From the cell containing the given text, extract its center point as (X, Y) coordinate. 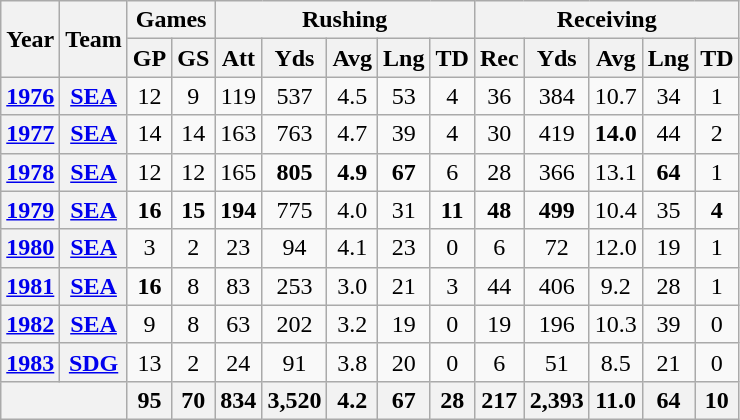
2,393 (556, 400)
94 (294, 248)
Rec (499, 58)
1977 (30, 134)
24 (238, 362)
Rushing (345, 20)
13.1 (616, 172)
10.3 (616, 324)
8.5 (616, 362)
1981 (30, 286)
SDG (94, 362)
4.0 (352, 210)
499 (556, 210)
36 (499, 96)
53 (404, 96)
72 (556, 248)
11.0 (616, 400)
31 (404, 210)
48 (499, 210)
10.7 (616, 96)
1979 (30, 210)
4.5 (352, 96)
10 (717, 400)
1978 (30, 172)
805 (294, 172)
35 (668, 210)
419 (556, 134)
Receiving (606, 20)
70 (194, 400)
GP (149, 58)
165 (238, 172)
194 (238, 210)
4.1 (352, 248)
15 (194, 210)
4.2 (352, 400)
51 (556, 362)
3.0 (352, 286)
253 (294, 286)
119 (238, 96)
13 (149, 362)
95 (149, 400)
366 (556, 172)
4.9 (352, 172)
763 (294, 134)
3.8 (352, 362)
14.0 (616, 134)
34 (668, 96)
9.2 (616, 286)
GS (194, 58)
91 (294, 362)
202 (294, 324)
Games (170, 20)
10.4 (616, 210)
775 (294, 210)
Att (238, 58)
20 (404, 362)
537 (294, 96)
12.0 (616, 248)
1983 (30, 362)
1982 (30, 324)
1980 (30, 248)
217 (499, 400)
Team (94, 39)
3.2 (352, 324)
4.7 (352, 134)
30 (499, 134)
163 (238, 134)
3,520 (294, 400)
834 (238, 400)
63 (238, 324)
Year (30, 39)
384 (556, 96)
83 (238, 286)
406 (556, 286)
11 (452, 210)
196 (556, 324)
1976 (30, 96)
